Search for the cell housing the specified text and yield its [X, Y] center coordinate. 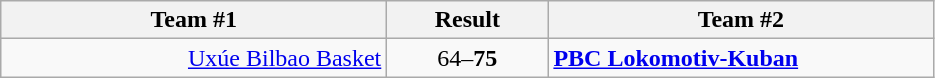
Team #2 [741, 20]
64–75 [468, 58]
Result [468, 20]
Uxúe Bilbao Basket [194, 58]
Team #1 [194, 20]
PBC Lokomotiv-Kuban [741, 58]
